For the text-containing cell, return its midpoint in [X, Y] coordinate format. 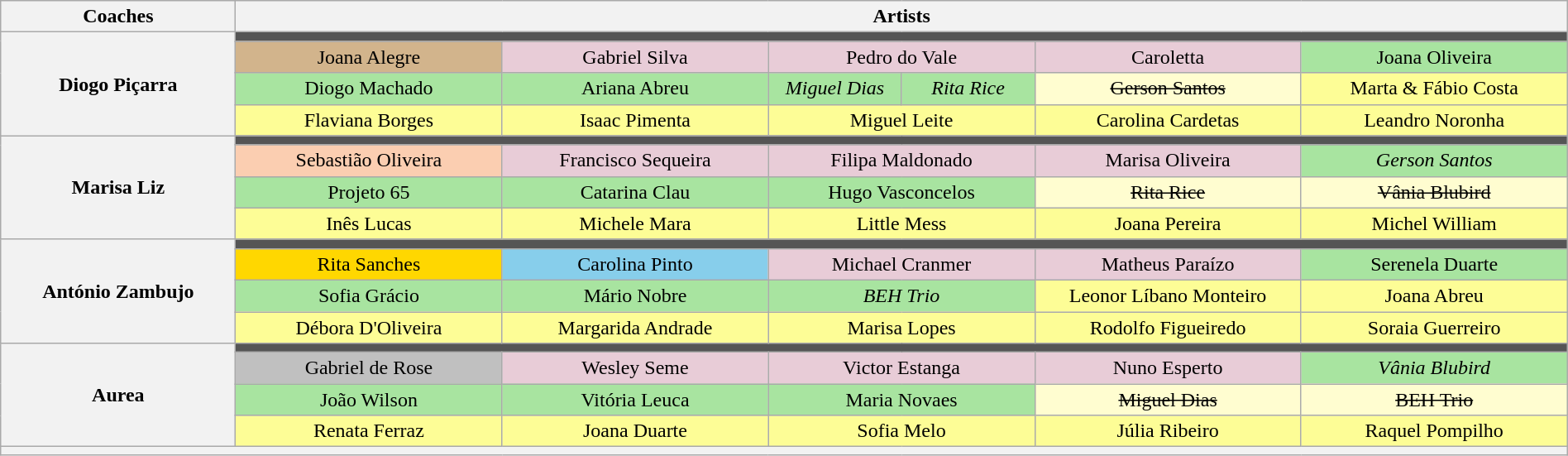
Filipa Maldonado [901, 161]
Diogo Machado [369, 89]
Caroletta [1168, 57]
Gabriel Silva [635, 57]
Raquel Pompilho [1434, 431]
Inês Lucas [369, 223]
Michele Mara [635, 223]
Victor Estanga [901, 368]
Renata Ferraz [369, 431]
Gabriel de Rose [369, 368]
João Wilson [369, 400]
Joana Alegre [369, 57]
Catarina Clau [635, 192]
António Zambujo [118, 291]
Little Mess [901, 223]
Diogo Piçarra [118, 84]
Coaches [118, 17]
Maria Novaes [901, 400]
Marta & Fábio Costa [1434, 89]
Júlia Ribeiro [1168, 431]
Soraia Guerreiro [1434, 327]
Margarida Andrade [635, 327]
Hugo Vasconcelos [901, 192]
Pedro do Vale [901, 57]
Isaac Pimenta [635, 120]
Leandro Noronha [1434, 120]
Rodolfo Figueiredo [1168, 327]
Projeto 65 [369, 192]
Vitória Leuca [635, 400]
Joana Oliveira [1434, 57]
Rita Sanches [369, 264]
Aurea [118, 396]
Wesley Seme [635, 368]
Joana Duarte [635, 431]
Miguel Leite [901, 120]
Leonor Líbano Monteiro [1168, 295]
Débora D'Oliveira [369, 327]
Artists [901, 17]
Matheus Paraízo [1168, 264]
Marisa Oliveira [1168, 161]
Mário Nobre [635, 295]
Carolina Pinto [635, 264]
Michael Cranmer [901, 264]
Sofia Grácio [369, 295]
Serenela Duarte [1434, 264]
Nuno Esperto [1168, 368]
Ariana Abreu [635, 89]
Michel William [1434, 223]
Marisa Lopes [901, 327]
Sofia Melo [901, 431]
Carolina Cardetas [1168, 120]
Joana Pereira [1168, 223]
Francisco Sequeira [635, 161]
Marisa Liz [118, 187]
Sebastião Oliveira [369, 161]
Flaviana Borges [369, 120]
Joana Abreu [1434, 295]
